Provide the [x, y] coordinate of the cell's center where the given text is located.  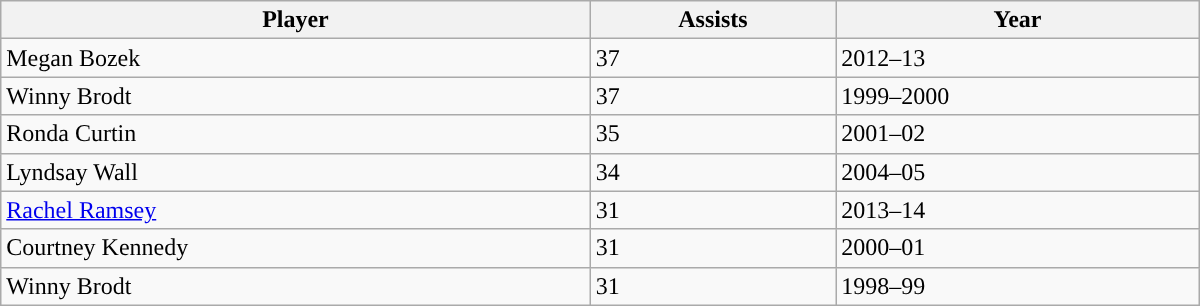
2004–05 [1018, 172]
Lyndsay Wall [296, 172]
1999–2000 [1018, 96]
35 [713, 134]
Assists [713, 20]
2013–14 [1018, 210]
2001–02 [1018, 134]
2012–13 [1018, 58]
Ronda Curtin [296, 134]
Player [296, 20]
2000–01 [1018, 248]
Megan Bozek [296, 58]
Year [1018, 20]
1998–99 [1018, 286]
Courtney Kennedy [296, 248]
Rachel Ramsey [296, 210]
34 [713, 172]
